Detect which cell encompasses the target text, then output its (x, y) center coordinate. 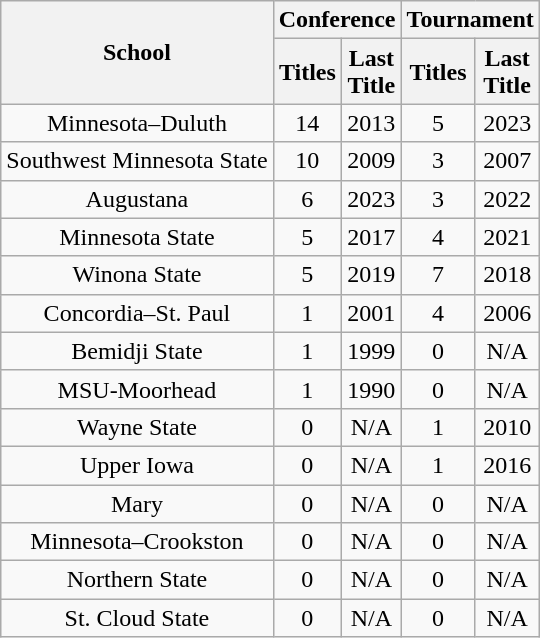
Upper Iowa (137, 465)
6 (307, 199)
Minnesota–Crookston (137, 542)
1999 (372, 351)
Augustana (137, 199)
14 (307, 123)
2001 (372, 313)
2007 (507, 161)
Bemidji State (137, 351)
2022 (507, 199)
2017 (372, 237)
Tournament (470, 20)
Wayne State (137, 427)
2009 (372, 161)
Minnesota–Duluth (137, 123)
School (137, 52)
2013 (372, 123)
Southwest Minnesota State (137, 161)
2018 (507, 275)
Winona State (137, 275)
Concordia–St. Paul (137, 313)
St. Cloud State (137, 618)
Mary (137, 503)
1990 (372, 389)
MSU-Moorhead (137, 389)
2016 (507, 465)
10 (307, 161)
2010 (507, 427)
2019 (372, 275)
7 (438, 275)
2006 (507, 313)
2021 (507, 237)
Conference (337, 20)
Northern State (137, 580)
Minnesota State (137, 237)
